From the cell containing the given text, extract its center point as [X, Y] coordinate. 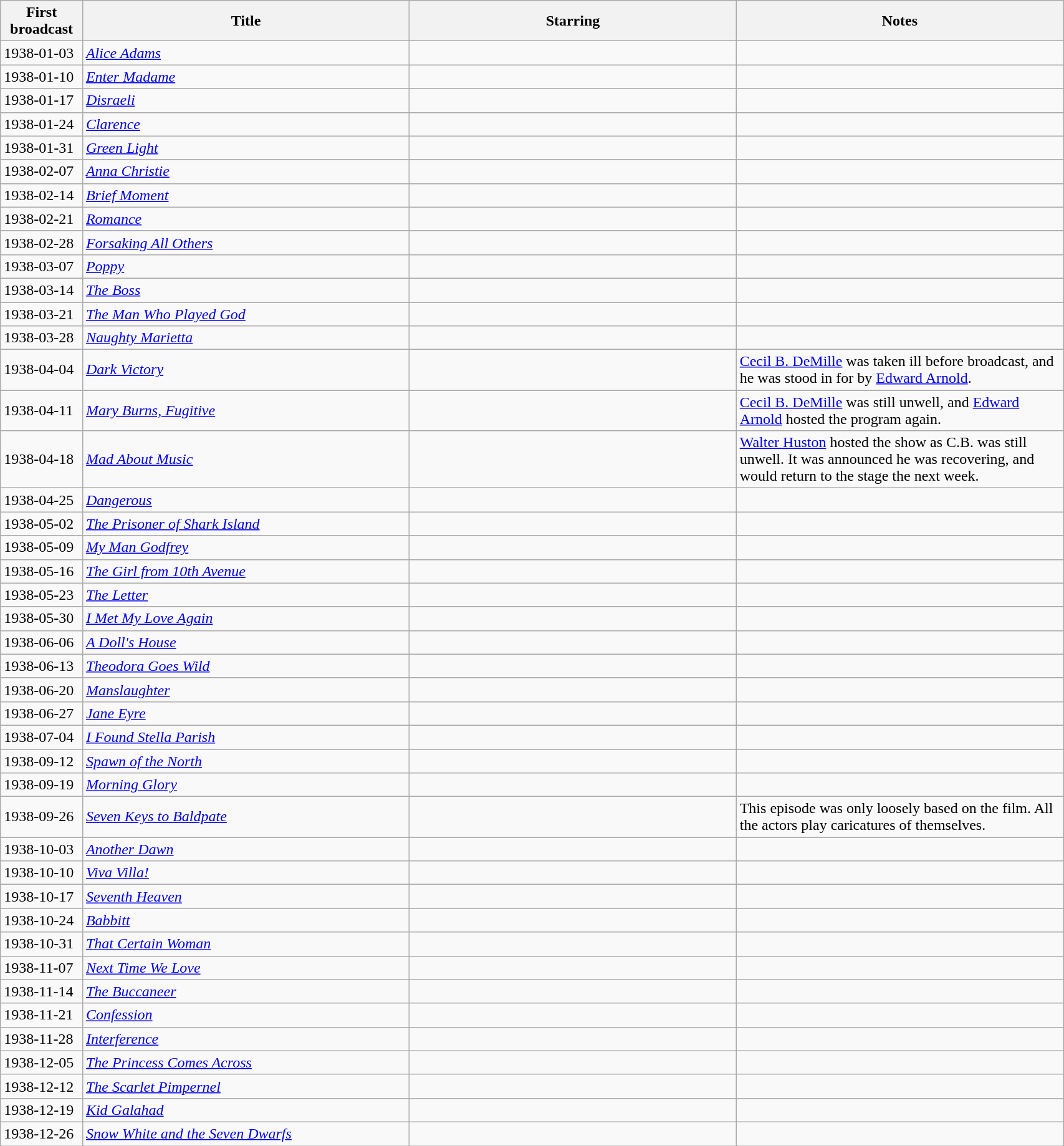
1938-01-17 [42, 100]
1938-04-04 [42, 370]
Dangerous [246, 500]
First broadcast [42, 21]
Poppy [246, 266]
Seventh Heaven [246, 897]
1938-06-27 [42, 713]
Theodora Goes Wild [246, 666]
The Princess Comes Across [246, 1062]
The Scarlet Pimpernel [246, 1086]
I Found Stella Parish [246, 737]
1938-03-07 [42, 266]
Enter Madame [246, 77]
1938-01-03 [42, 53]
1938-12-12 [42, 1086]
Spawn of the North [246, 761]
Confession [246, 1015]
Alice Adams [246, 53]
Dark Victory [246, 370]
1938-11-21 [42, 1015]
1938-11-14 [42, 991]
Mad About Music [246, 460]
The Prisoner of Shark Island [246, 524]
1938-06-20 [42, 690]
1938-02-14 [42, 195]
1938-11-28 [42, 1039]
1938-12-19 [42, 1110]
Disraeli [246, 100]
1938-05-16 [42, 571]
The Man Who Played God [246, 314]
1938-12-05 [42, 1062]
I Met My Love Again [246, 619]
Naughty Marietta [246, 338]
1938-09-26 [42, 817]
1938-03-14 [42, 290]
The Letter [246, 595]
1938-09-19 [42, 785]
Romance [246, 219]
1938-03-21 [42, 314]
Manslaughter [246, 690]
1938-10-31 [42, 944]
Brief Moment [246, 195]
Kid Galahad [246, 1110]
Cecil B. DeMille was taken ill before broadcast, and he was stood in for by Edward Arnold. [899, 370]
Title [246, 21]
1938-02-28 [42, 243]
1938-10-10 [42, 873]
1938-11-07 [42, 968]
1938-05-02 [42, 524]
Seven Keys to Baldpate [246, 817]
Clarence [246, 124]
A Doll's House [246, 642]
1938-06-06 [42, 642]
Anna Christie [246, 171]
1938-09-12 [42, 761]
1938-05-23 [42, 595]
Morning Glory [246, 785]
1938-10-24 [42, 920]
1938-04-11 [42, 410]
1938-02-21 [42, 219]
1938-10-03 [42, 849]
1938-01-10 [42, 77]
1938-05-09 [42, 547]
Another Dawn [246, 849]
This episode was only loosely based on the film. All the actors play caricatures of themselves. [899, 817]
That Certain Woman [246, 944]
1938-03-28 [42, 338]
1938-12-26 [42, 1134]
Green Light [246, 148]
1938-05-30 [42, 619]
Walter Huston hosted the show as C.B. was still unwell. It was announced he was recovering, and would return to the stage the next week. [899, 460]
Snow White and the Seven Dwarfs [246, 1134]
1938-01-31 [42, 148]
Notes [899, 21]
Viva Villa! [246, 873]
1938-06-13 [42, 666]
Cecil B. DeMille was still unwell, and Edward Arnold hosted the program again. [899, 410]
The Buccaneer [246, 991]
The Boss [246, 290]
Forsaking All Others [246, 243]
Jane Eyre [246, 713]
Starring [573, 21]
Mary Burns, Fugitive [246, 410]
1938-01-24 [42, 124]
My Man Godfrey [246, 547]
Next Time We Love [246, 968]
1938-07-04 [42, 737]
1938-02-07 [42, 171]
1938-04-25 [42, 500]
The Girl from 10th Avenue [246, 571]
1938-10-17 [42, 897]
Babbitt [246, 920]
1938-04-18 [42, 460]
Interference [246, 1039]
